Capture the cell that displays the provided text and extract its (X, Y) central coordinate. 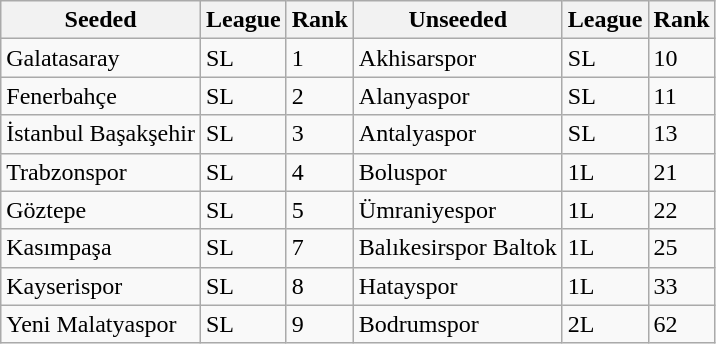
8 (320, 286)
2L (605, 324)
Bodrumspor (458, 324)
2 (320, 96)
Trabzonspor (101, 172)
Antalyaspor (458, 134)
Seeded (101, 20)
10 (682, 58)
9 (320, 324)
Boluspor (458, 172)
21 (682, 172)
Yeni Malatyaspor (101, 324)
25 (682, 248)
Akhisarspor (458, 58)
4 (320, 172)
1 (320, 58)
Göztepe (101, 210)
Kasımpaşa (101, 248)
Alanyaspor (458, 96)
Balıkesirspor Baltok (458, 248)
Hatayspor (458, 286)
3 (320, 134)
33 (682, 286)
Kayserispor (101, 286)
62 (682, 324)
7 (320, 248)
Ümraniyespor (458, 210)
Galatasaray (101, 58)
Fenerbahçe (101, 96)
11 (682, 96)
22 (682, 210)
5 (320, 210)
İstanbul Başakşehir (101, 134)
13 (682, 134)
Unseeded (458, 20)
